Return the [x, y] coordinate for the center point of the cell that contains the specified text.  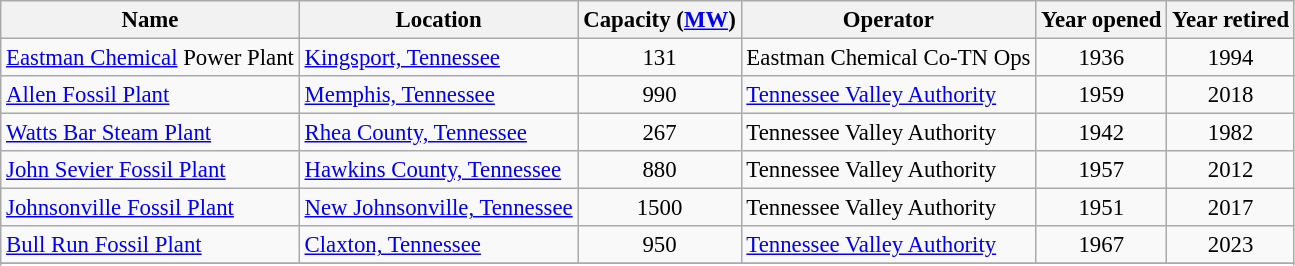
1951 [1102, 208]
Name [150, 20]
1982 [1231, 133]
2023 [1231, 245]
Eastman Chemical Power Plant [150, 58]
Capacity (MW) [660, 20]
Allen Fossil Plant [150, 95]
1957 [1102, 170]
1942 [1102, 133]
1959 [1102, 95]
950 [660, 245]
2018 [1231, 95]
Year opened [1102, 20]
New Johnsonville, Tennessee [438, 208]
Memphis, Tennessee [438, 95]
Year retired [1231, 20]
1500 [660, 208]
1994 [1231, 58]
Watts Bar Steam Plant [150, 133]
John Sevier Fossil Plant [150, 170]
131 [660, 58]
Eastman Chemical Co-TN Ops [888, 58]
Claxton, Tennessee [438, 245]
1967 [1102, 245]
1936 [1102, 58]
Bull Run Fossil Plant [150, 245]
267 [660, 133]
990 [660, 95]
880 [660, 170]
Johnsonville Fossil Plant [150, 208]
Rhea County, Tennessee [438, 133]
Operator [888, 20]
2012 [1231, 170]
Location [438, 20]
Kingsport, Tennessee [438, 58]
2017 [1231, 208]
Hawkins County, Tennessee [438, 170]
